Extract the [x, y] coordinate from the center of the cell holding the provided text.  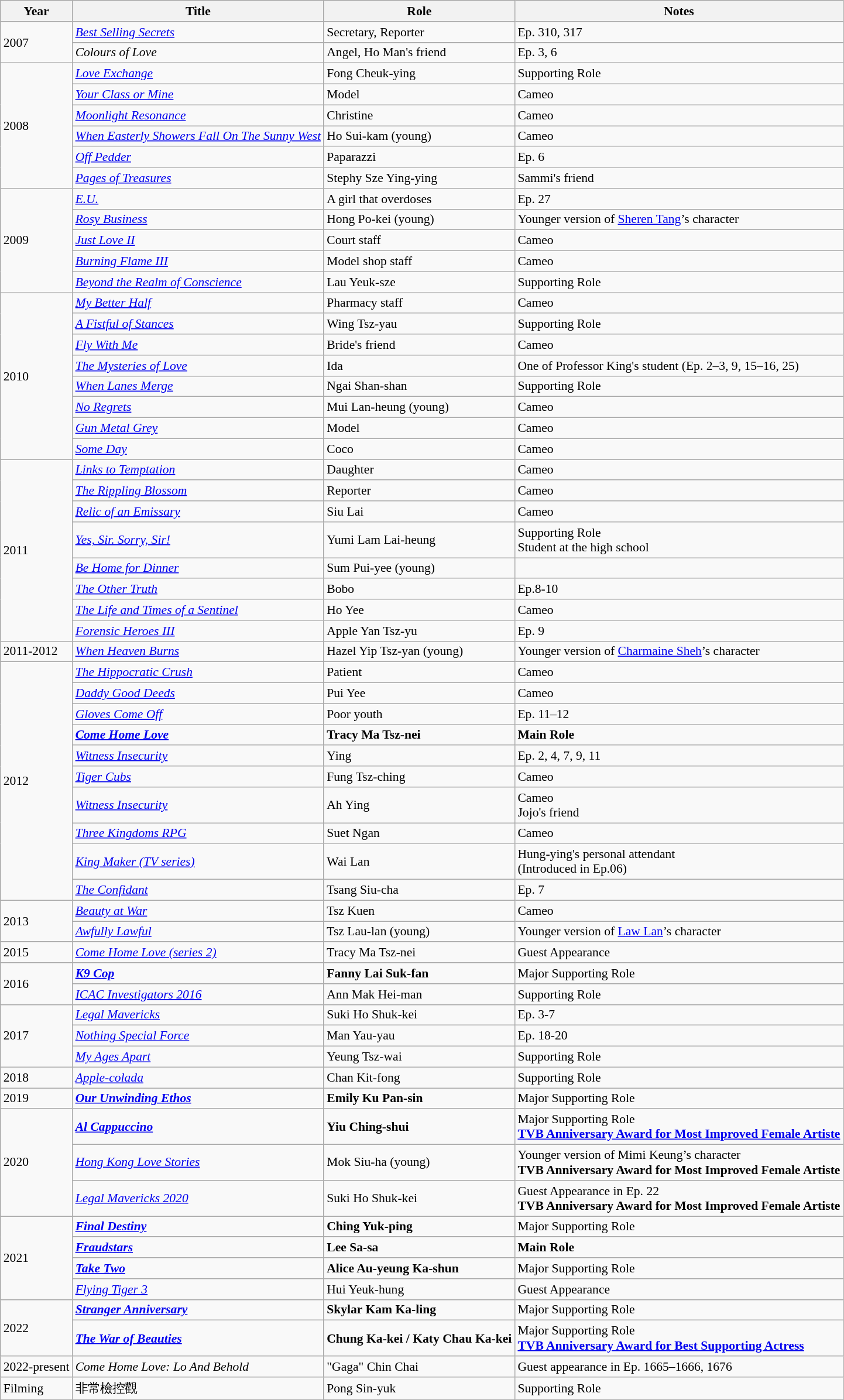
2022-present [36, 1367]
Younger version of Law Lan’s character [679, 932]
Ep. 2, 4, 7, 9, 11 [679, 756]
Coco [419, 449]
Fly With Me [198, 345]
Flying Tiger 3 [198, 1289]
Guest appearance in Ep. 1665–1666, 1676 [679, 1367]
Ep. 11–12 [679, 714]
Yeung Tsz-wai [419, 1057]
Ep. 18-20 [679, 1036]
Hong Kong Love Stories [198, 1162]
2011-2012 [36, 651]
Colours of Love [198, 53]
Secretary, Reporter [419, 32]
Hui Yeuk-hung [419, 1289]
Pui Yee [419, 694]
2008 [36, 126]
2011 [36, 550]
The Hippocratic Crush [198, 672]
Three Kingdoms RPG [198, 833]
Daughter [419, 470]
Man Yau-yau [419, 1036]
2020 [36, 1162]
Bobo [419, 589]
A Fistful of Stances [198, 324]
Ep. 6 [679, 157]
When Heaven Burns [198, 651]
Yes, Sir. Sorry, Sir! [198, 540]
Skylar Kam Ka-ling [419, 1310]
2017 [36, 1036]
Ho Sui-kam (young) [419, 136]
Stranger Anniversary [198, 1310]
Ep. 3, 6 [679, 53]
Ching Yuk-ping [419, 1227]
Christine [419, 115]
Ep. 3-7 [679, 1015]
Come Home Love: Lo And Behold [198, 1367]
Be Home for Dinner [198, 568]
Gloves Come Off [198, 714]
Major Supporting Role TVB Anniversary Award for Most Improved Female Artiste [679, 1127]
Links to Temptation [198, 470]
Ying [419, 756]
Love Exchange [198, 74]
Ann Mak Hei-man [419, 994]
K9 Cop [198, 973]
Major Supporting Role TVB Anniversary Award for Best Supporting Actress [679, 1338]
非常檢控觀 [198, 1388]
2012 [36, 781]
Model shop staff [419, 262]
Take Two [198, 1268]
Chan Kit-fong [419, 1078]
Ah Ying [419, 805]
Chung Ka-kei / Katy Chau Ka-kei [419, 1338]
2019 [36, 1099]
Final Destiny [198, 1227]
Tiger Cubs [198, 777]
2015 [36, 953]
Yiu Ching-shui [419, 1127]
Poor youth [419, 714]
When Lanes Merge [198, 386]
Suet Ngan [419, 833]
Ep. 9 [679, 631]
Some Day [198, 449]
Burning Flame III [198, 262]
Title [198, 11]
Year [36, 11]
One of Professor King's student (Ep. 2–3, 9, 15–16, 25) [679, 366]
Filming [36, 1388]
Court staff [419, 241]
Legal Mavericks 2020 [198, 1199]
Beauty at War [198, 911]
King Maker (TV series) [198, 862]
Ep.8-10 [679, 589]
My Ages Apart [198, 1057]
Fong Cheuk-ying [419, 74]
A girl that overdoses [419, 199]
Cameo Jojo's friend [679, 805]
Pong Sin-yuk [419, 1388]
Al Cappuccino [198, 1127]
Mok Siu-ha (young) [419, 1162]
Wai Lan [419, 862]
2016 [36, 983]
Hung-ying's personal attendant(Introduced in Ep.06) [679, 862]
Hazel Yip Tsz-yan (young) [419, 651]
Yumi Lam Lai-heung [419, 540]
Siu Lai [419, 512]
2013 [36, 921]
Mui Lan-heung (young) [419, 407]
Ep. 27 [679, 199]
Beyond the Realm of Conscience [198, 282]
Apple-colada [198, 1078]
The Mysteries of Love [198, 366]
The Life and Times of a Sentinel [198, 610]
2007 [36, 42]
Paparazzi [419, 157]
2009 [36, 241]
The Rippling Blossom [198, 491]
Forensic Heroes III [198, 631]
Best Selling Secrets [198, 32]
Legal Mavericks [198, 1015]
Bride's friend [419, 345]
Our Unwinding Ethos [198, 1099]
Ep. 310, 317 [679, 32]
Fung Tsz-ching [419, 777]
E.U. [198, 199]
Wing Tsz-yau [419, 324]
Angel, Ho Man's friend [419, 53]
Gun Metal Grey [198, 428]
Nothing Special Force [198, 1036]
Your Class or Mine [198, 95]
My Better Half [198, 303]
Sammi's friend [679, 178]
Lee Sa-sa [419, 1248]
Ngai Shan-shan [419, 386]
Rosy Business [198, 219]
Younger version of Sheren Tang’s character [679, 219]
Relic of an Emissary [198, 512]
Apple Yan Tsz-yu [419, 631]
Stephy Sze Ying-ying [419, 178]
Fraudstars [198, 1248]
Awfully Lawful [198, 932]
When Easterly Showers Fall On The Sunny West [198, 136]
Ho Yee [419, 610]
2021 [36, 1258]
Tsang Siu-cha [419, 890]
Younger version of Mimi Keung’s character TVB Anniversary Award for Most Improved Female Artiste [679, 1162]
Sum Pui-yee (young) [419, 568]
Emily Ku Pan-sin [419, 1099]
No Regrets [198, 407]
2010 [36, 376]
The Confidant [198, 890]
The Other Truth [198, 589]
Off Pedder [198, 157]
Alice Au-yeung Ka-shun [419, 1268]
Tsz Lau-lan (young) [419, 932]
Younger version of Charmaine Sheh’s character [679, 651]
Come Home Love (series 2) [198, 953]
Hong Po-kei (young) [419, 219]
Role [419, 11]
Pharmacy staff [419, 303]
2022 [36, 1327]
ICAC Investigators 2016 [198, 994]
The War of Beauties [198, 1338]
Lau Yeuk-sze [419, 282]
Reporter [419, 491]
Ep. 7 [679, 890]
Guest Appearance in Ep. 22 TVB Anniversary Award for Most Improved Female Artiste [679, 1199]
Come Home Love [198, 735]
Ida [419, 366]
Supporting Role Student at the high school [679, 540]
Moonlight Resonance [198, 115]
Tsz Kuen [419, 911]
"Gaga" Chin Chai [419, 1367]
2018 [36, 1078]
Fanny Lai Suk-fan [419, 973]
Daddy Good Deeds [198, 694]
Pages of Treasures [198, 178]
Patient [419, 672]
Notes [679, 11]
Just Love II [198, 241]
